Pinpoint the cell where the given text exists, returning its [X, Y] midpoint coordinate. 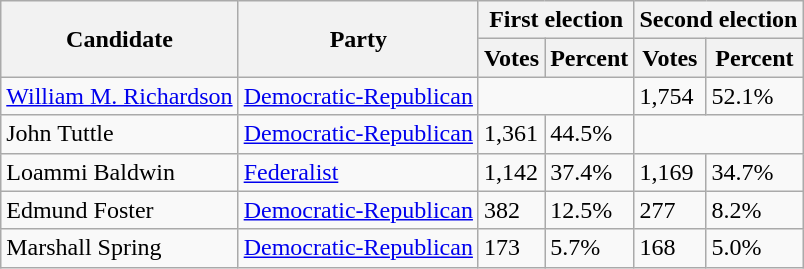
5.0% [754, 248]
12.5% [590, 210]
Loammi Baldwin [120, 172]
Marshall Spring [120, 248]
44.5% [590, 134]
Candidate [120, 39]
34.7% [754, 172]
1,169 [670, 172]
John Tuttle [120, 134]
5.7% [590, 248]
First election [556, 20]
Federalist [358, 172]
8.2% [754, 210]
277 [670, 210]
1,142 [511, 172]
1,361 [511, 134]
Party [358, 39]
Second election [718, 20]
Edmund Foster [120, 210]
1,754 [670, 96]
168 [670, 248]
William M. Richardson [120, 96]
37.4% [590, 172]
173 [511, 248]
52.1% [754, 96]
382 [511, 210]
